For the text-containing cell, return its midpoint in (X, Y) coordinate format. 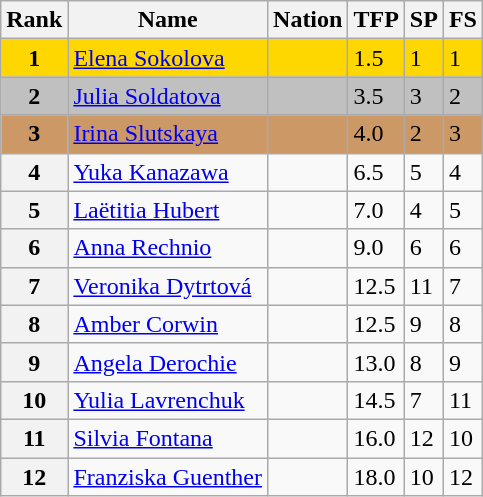
14.5 (376, 400)
Elena Sokolova (168, 58)
Laëtitia Hubert (168, 210)
13.0 (376, 362)
Rank (34, 20)
Nation (308, 20)
TFP (376, 20)
Name (168, 20)
6.5 (376, 172)
16.0 (376, 438)
1.5 (376, 58)
FS (462, 20)
18.0 (376, 477)
Amber Corwin (168, 324)
9.0 (376, 248)
4.0 (376, 134)
7.0 (376, 210)
Yulia Lavrenchuk (168, 400)
3.5 (376, 96)
Julia Soldatova (168, 96)
Franziska Guenther (168, 477)
Angela Derochie (168, 362)
Irina Slutskaya (168, 134)
Silvia Fontana (168, 438)
Anna Rechnio (168, 248)
Veronika Dytrtová (168, 286)
Yuka Kanazawa (168, 172)
SP (424, 20)
